Output the (X, Y) coordinate of the center of the cell containing the given text.  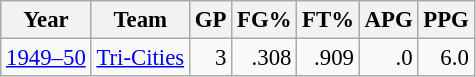
Tri-Cities (140, 58)
Team (140, 20)
Year (46, 20)
3 (210, 58)
GP (210, 20)
APG (388, 20)
.909 (328, 58)
6.0 (446, 58)
.0 (388, 58)
1949–50 (46, 58)
PPG (446, 20)
.308 (264, 58)
FG% (264, 20)
FT% (328, 20)
